Locate the cell with the specified text and output its (X, Y) center coordinate. 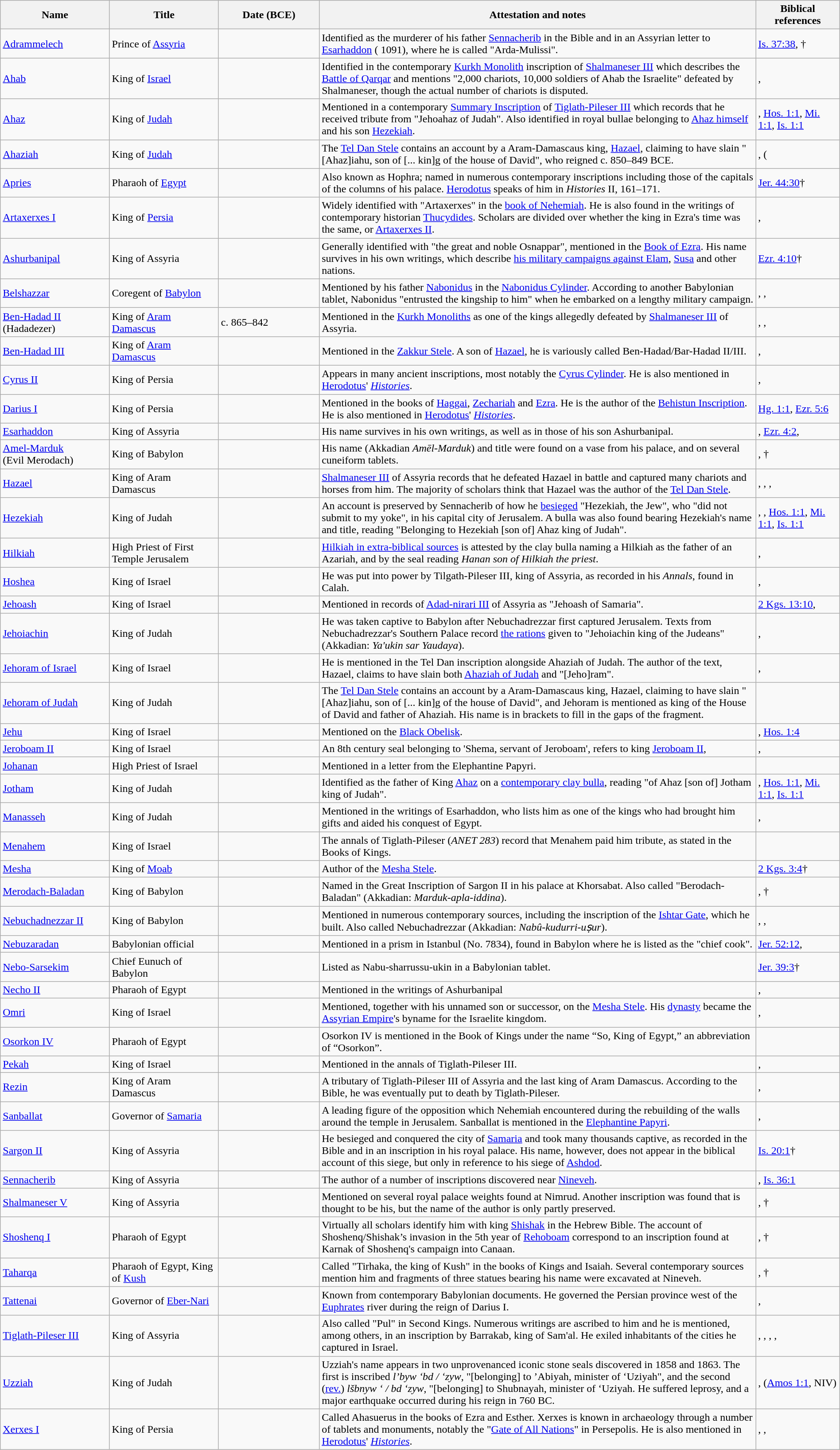
Pekah (55, 1064)
Identified as the father of King Ahaz on a contemporary clay bulla, reading "of Ahaz [son of] Jotham king of Judah". (538, 788)
Menahem (55, 846)
Is. 20:1† (797, 1151)
Nebuzaradan (55, 944)
Listed as Nabu-sharrussu-ukin in a Babylonian tablet. (538, 967)
Manasseh (55, 817)
Date (BCE) (268, 15)
2 Kgs. 3:4† (797, 869)
, Ezr. 4:2, (797, 432)
, , Hos. 1:1, Mi. 1:1, Is. 1:1 (797, 518)
Mentioned in the books of Haggai, Zechariah and Ezra. He is the author of the Behistun Inscription. He is also mentioned in Herodotus' Histories. (538, 409)
Babylonian official (164, 944)
Xerxes I (55, 1429)
Apries (55, 183)
Jehu (55, 732)
Prince of Assyria (164, 43)
Sargon II (55, 1151)
Jer. 52:12, (797, 944)
Attestation and notes (538, 15)
, , , , (797, 1336)
Ahaz (55, 119)
High Priest of First Temple Jerusalem (164, 553)
Mentioned on the Black Obelisk. (538, 732)
The author of a number of inscriptions discovered near Nineveh. (538, 1180)
Mesha (55, 869)
Ezr. 4:10† (797, 258)
, Is. 36:1 (797, 1180)
Jehoash (55, 604)
Shalmaneser V (55, 1203)
Mentioned in the writings of Esarhaddon, who lists him as one of the kings who had brought him gifts and aided his conquest of Egypt. (538, 817)
Title (164, 15)
Cyrus II (55, 379)
, , , (797, 483)
Artaxerxes I (55, 218)
Jotham (55, 788)
Chief Eunuch of Babylon (164, 967)
Mentioned in the writings of Ashurbanipal (538, 990)
His name survives in his own writings, as well as in those of his son Ashurbanipal. (538, 432)
Mentioned in the annals of Tiglath-Pileser III. (538, 1064)
Darius I (55, 409)
Nebuchadnezzar II (55, 921)
Pharaoh of Egypt, King of Kush (164, 1272)
Rezin (55, 1087)
Author of the Mesha Stele. (538, 869)
Adrammelech (55, 43)
Mentioned in records of Adad-nirari III of Assyria as "Jehoash of Samaria". (538, 604)
, Hos. 1:4 (797, 732)
Mentioned in the Zakkur Stele. A son of Hazael, he is variously called Ben-Hadad/Bar-Hadad II/III. (538, 351)
Coregent of Babylon (164, 293)
Ben-Hadad III (55, 351)
Hezekiah (55, 518)
Named in the Great Inscription of Sargon II in his palace at Khorsabat. Also called "Berodach-Baladan" (Akkadian: Marduk-apla-iddina). (538, 892)
Taharqa (55, 1272)
Mentioned in a letter from the Elephantine Papyri. (538, 765)
King of Moab (164, 869)
Necho II (55, 990)
Osorkon IV (55, 1041)
Jehoram of Judah (55, 703)
An 8th century seal belonging to 'Shema, servant of Jeroboam', refers to king Jeroboam II, (538, 748)
, ( (797, 154)
Is. 37:38, † (797, 43)
Governor of Samaria (164, 1116)
Ahab (55, 78)
Jeroboam II (55, 748)
Sennacherib (55, 1180)
Hg. 1:1, Ezr. 5:6 (797, 409)
Name (55, 15)
Merodach-Baladan (55, 892)
His name (Akkadian Amēl-Marduk) and title were found on a vase from his palace, and on several cuneiform tablets. (538, 455)
c. 865–842 (268, 322)
Amel-Marduk(Evil Merodach) (55, 455)
Governor of Eber-Nari (164, 1301)
Tiglath-Pileser III (55, 1336)
Belshazzar (55, 293)
Omri (55, 1012)
Jehoiachin (55, 633)
Known from contemporary Babylonian documents. He governed the Persian province west of the Euphrates river during the reign of Darius I. (538, 1301)
Tattenai (55, 1301)
Nebo-Sarsekim (55, 967)
Shoshenq I (55, 1237)
Ben-Hadad II (Hadadezer) (55, 322)
Mentioned in a prism in Istanbul (No. 7834), found in Babylon where he is listed as the "chief cook". (538, 944)
Biblical references (797, 15)
Hazael (55, 483)
Ashurbanipal (55, 258)
Esarhaddon (55, 432)
Appears in many ancient inscriptions, most notably the Cyrus Cylinder. He is also mentioned in Herodotus' Histories. (538, 379)
Jer. 39:3† (797, 967)
, (Amos 1:1, NIV) (797, 1383)
Ahaziah (55, 154)
Jehoram of Israel (55, 668)
The annals of Tiglath-Pileser (ANET 283) record that Menahem paid him tribute, as stated in the Books of Kings. (538, 846)
2 Kgs. 13:10, (797, 604)
Identified as the murderer of his father Sennacherib in the Bible and in an Assyrian letter to Esarhaddon ( 1091), where he is called "Arda-Mulissi". (538, 43)
Johanan (55, 765)
He was put into power by Tilgath-Pileser III, king of Assyria, as recorded in his Annals, found in Calah. (538, 581)
Jer. 44:30† (797, 183)
Osorkon IV is mentioned in the Book of Kings under the name “So, King of Egypt,” an abbreviation of “Osorkon”. (538, 1041)
Mentioned, together with his unnamed son or successor, on the Mesha Stele. His dynasty became the Assyrian Empire's byname for the Israelite kingdom. (538, 1012)
Uzziah (55, 1383)
High Priest of Israel (164, 765)
Hilkiah (55, 553)
Sanballat (55, 1116)
Mentioned in the Kurkh Monoliths as one of the kings allegedly defeated by Shalmaneser III of Assyria. (538, 322)
Hoshea (55, 581)
